Provide the (X, Y) coordinate of the cell's center where the given text is located.  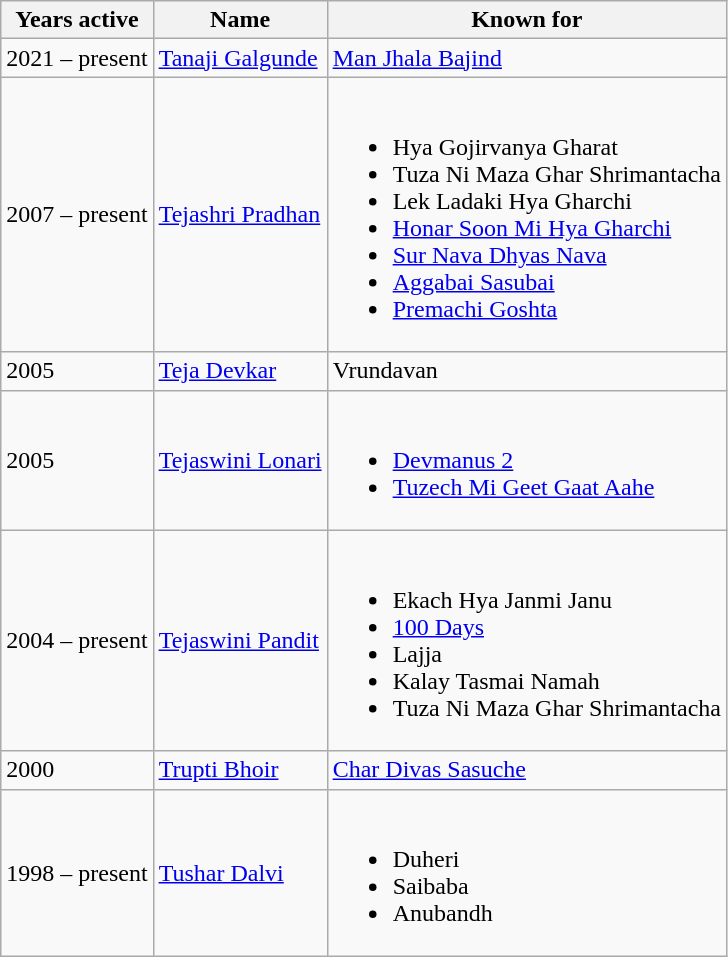
2007 – present (77, 214)
Vrundavan (526, 371)
Years active (77, 20)
Known for (526, 20)
2004 – present (77, 640)
Devmanus 2Tuzech Mi Geet Gaat Aahe (526, 460)
Tushar Dalvi (240, 872)
Tejashri Pradhan (240, 214)
Char Divas Sasuche (526, 770)
Trupti Bhoir (240, 770)
Tejaswini Pandit (240, 640)
DuheriSaibabaAnubandh (526, 872)
Tanaji Galgunde (240, 58)
Man Jhala Bajind (526, 58)
Name (240, 20)
2021 – present (77, 58)
Hya Gojirvanya GharatTuza Ni Maza Ghar ShrimantachaLek Ladaki Hya GharchiHonar Soon Mi Hya GharchiSur Nava Dhyas NavaAggabai SasubaiPremachi Goshta (526, 214)
1998 – present (77, 872)
Ekach Hya Janmi Janu100 DaysLajjaKalay Tasmai NamahTuza Ni Maza Ghar Shrimantacha (526, 640)
Tejaswini Lonari (240, 460)
Teja Devkar (240, 371)
2000 (77, 770)
